Identify which cell holds the provided text, then report its (X, Y) central coordinate. 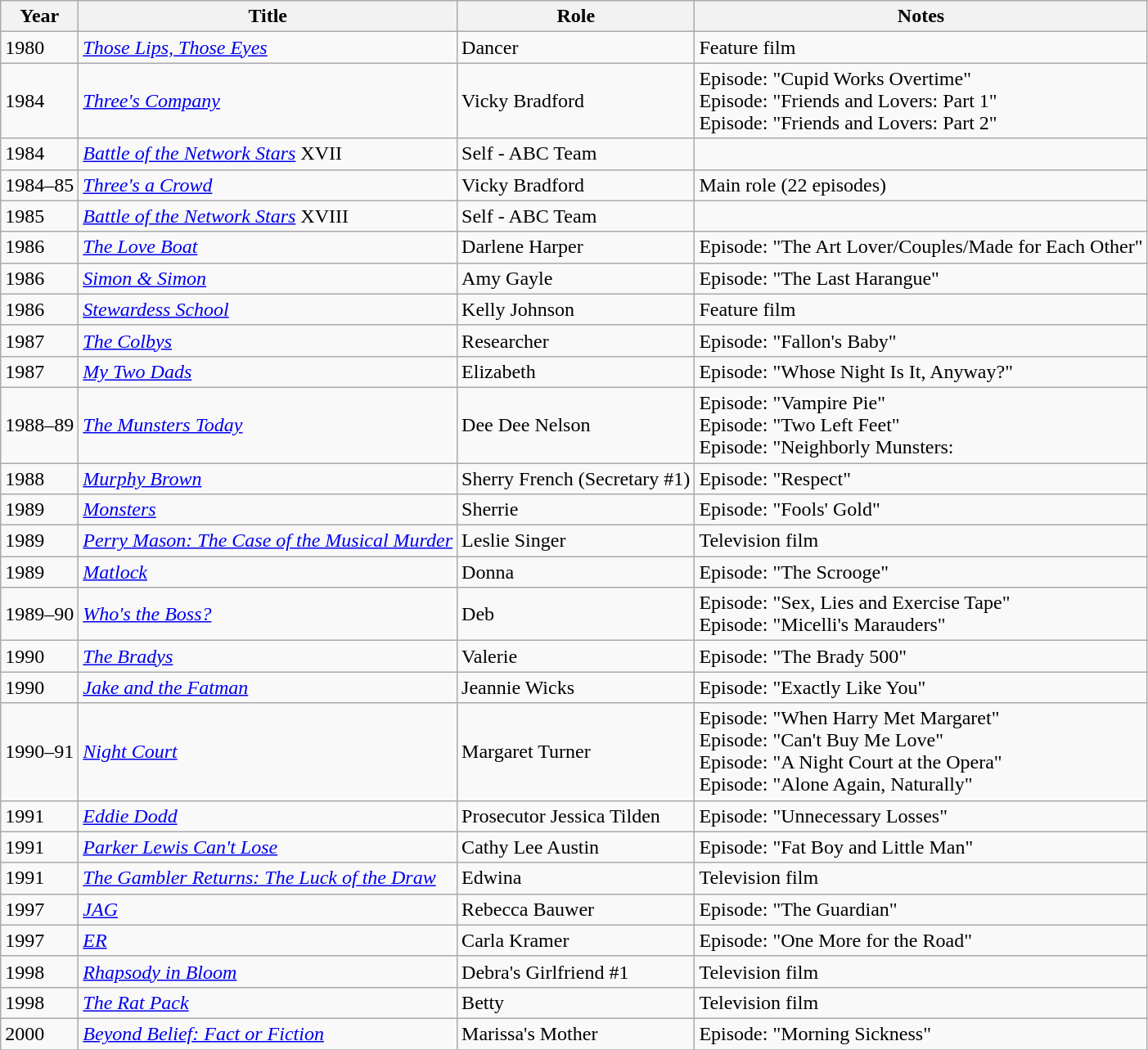
1988 (39, 479)
Title (268, 16)
Jeannie Wicks (576, 687)
Betty (576, 1003)
Marissa's Mother (576, 1034)
Carla Kramer (576, 940)
Episode: "The Art Lover/Couples/Made for Each Other" (921, 247)
1984–85 (39, 185)
Margaret Turner (576, 751)
Researcher (576, 340)
1990–91 (39, 751)
Notes (921, 16)
Amy Gayle (576, 278)
The Love Boat (268, 247)
Episode: "Fat Boy and Little Man" (921, 847)
Role (576, 16)
Three's Company (268, 101)
Leslie Singer (576, 541)
Episode: "Fools' Gold" (921, 510)
The Colbys (268, 340)
Deb (576, 614)
JAG (268, 909)
Dee Dee Nelson (576, 425)
Episode: "Respect" (921, 479)
Murphy Brown (268, 479)
Debra's Girlfriend #1 (576, 971)
Jake and the Fatman (268, 687)
Darlene Harper (576, 247)
Episode: "Unnecessary Losses" (921, 816)
1989–90 (39, 614)
1980 (39, 47)
Who's the Boss? (268, 614)
ER (268, 940)
2000 (39, 1034)
Three's a Crowd (268, 185)
1988–89 (39, 425)
Night Court (268, 751)
Valerie (576, 656)
Perry Mason: The Case of the Musical Murder (268, 541)
Episode: "Morning Sickness" (921, 1034)
Battle of the Network Stars XVII (268, 154)
Year (39, 16)
Beyond Belief: Fact or Fiction (268, 1034)
The Rat Pack (268, 1003)
Episode: "Exactly Like You" (921, 687)
My Two Dads (268, 372)
Episode: "Cupid Works Overtime"Episode: "Friends and Lovers: Part 1"Episode: "Friends and Lovers: Part 2" (921, 101)
Episode: "The Guardian" (921, 909)
Kelly Johnson (576, 309)
Sherrie (576, 510)
The Bradys (268, 656)
Monsters (268, 510)
Cathy Lee Austin (576, 847)
Episode: "The Scrooge" (921, 572)
Sherry French (Secretary #1) (576, 479)
Elizabeth (576, 372)
Episode: "Sex, Lies and Exercise Tape"Episode: "Micelli's Marauders" (921, 614)
1985 (39, 216)
Episode: "Vampire Pie"Episode: "Two Left Feet"Episode: "Neighborly Munsters: (921, 425)
Episode: "One More for the Road" (921, 940)
Episode: "The Brady 500" (921, 656)
Rebecca Bauwer (576, 909)
Rhapsody in Bloom (268, 971)
Episode: "When Harry Met Margaret"Episode: "Can't Buy Me Love"Episode: "A Night Court at the Opera"Episode: "Alone Again, Naturally" (921, 751)
The Munsters Today (268, 425)
Eddie Dodd (268, 816)
Donna (576, 572)
Edwina (576, 878)
Episode: "Fallon's Baby" (921, 340)
Battle of the Network Stars XVIII (268, 216)
The Gambler Returns: The Luck of the Draw (268, 878)
Matlock (268, 572)
Parker Lewis Can't Lose (268, 847)
Stewardess School (268, 309)
Those Lips, Those Eyes (268, 47)
Simon & Simon (268, 278)
Episode: "Whose Night Is It, Anyway?" (921, 372)
Main role (22 episodes) (921, 185)
Episode: "The Last Harangue" (921, 278)
Prosecutor Jessica Tilden (576, 816)
Dancer (576, 47)
